Pinpoint the cell where the given text exists, returning its (X, Y) midpoint coordinate. 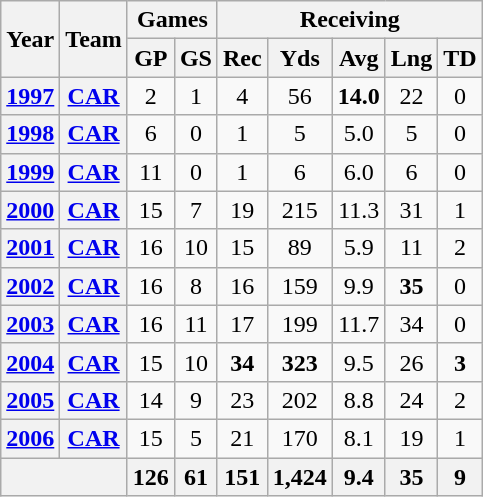
14 (150, 400)
Yds (300, 58)
Year (30, 39)
1,424 (300, 477)
11.7 (358, 324)
Rec (242, 58)
11.3 (358, 210)
2001 (30, 248)
2005 (30, 400)
2002 (30, 286)
9.5 (358, 362)
2004 (30, 362)
31 (411, 210)
126 (150, 477)
151 (242, 477)
9.4 (358, 477)
24 (411, 400)
159 (300, 286)
Avg (358, 58)
Team (94, 39)
Lng (411, 58)
170 (300, 438)
9.9 (358, 286)
2000 (30, 210)
4 (242, 96)
3 (460, 362)
7 (196, 210)
22 (411, 96)
17 (242, 324)
GP (150, 58)
2003 (30, 324)
8 (196, 286)
23 (242, 400)
2006 (30, 438)
1999 (30, 172)
5.9 (358, 248)
21 (242, 438)
26 (411, 362)
Receiving (350, 20)
202 (300, 400)
14.0 (358, 96)
TD (460, 58)
GS (196, 58)
8.8 (358, 400)
Games (172, 20)
5.0 (358, 134)
89 (300, 248)
215 (300, 210)
1997 (30, 96)
61 (196, 477)
8.1 (358, 438)
199 (300, 324)
323 (300, 362)
6.0 (358, 172)
56 (300, 96)
1998 (30, 134)
